Scan for the cell matching the given text and deliver its (x, y) coordinate at center. 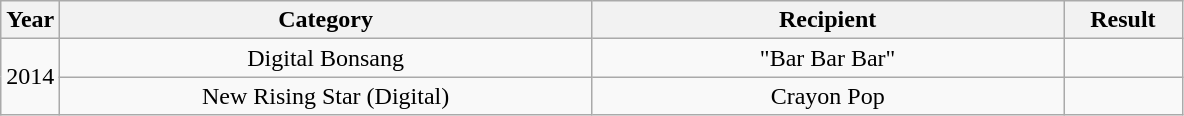
Result (1123, 20)
"Bar Bar Bar" (827, 58)
Category (326, 20)
2014 (30, 77)
Recipient (827, 20)
Crayon Pop (827, 96)
Year (30, 20)
Digital Bonsang (326, 58)
New Rising Star (Digital) (326, 96)
